Search for the cell housing the specified text and yield its (X, Y) center coordinate. 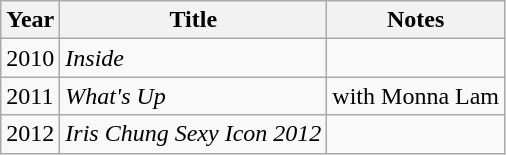
2011 (30, 96)
2010 (30, 58)
2012 (30, 134)
Inside (194, 58)
What's Up (194, 96)
Iris Chung Sexy Icon 2012 (194, 134)
Year (30, 20)
with Monna Lam (416, 96)
Notes (416, 20)
Title (194, 20)
